Identify which cell holds the provided text, then report its [x, y] central coordinate. 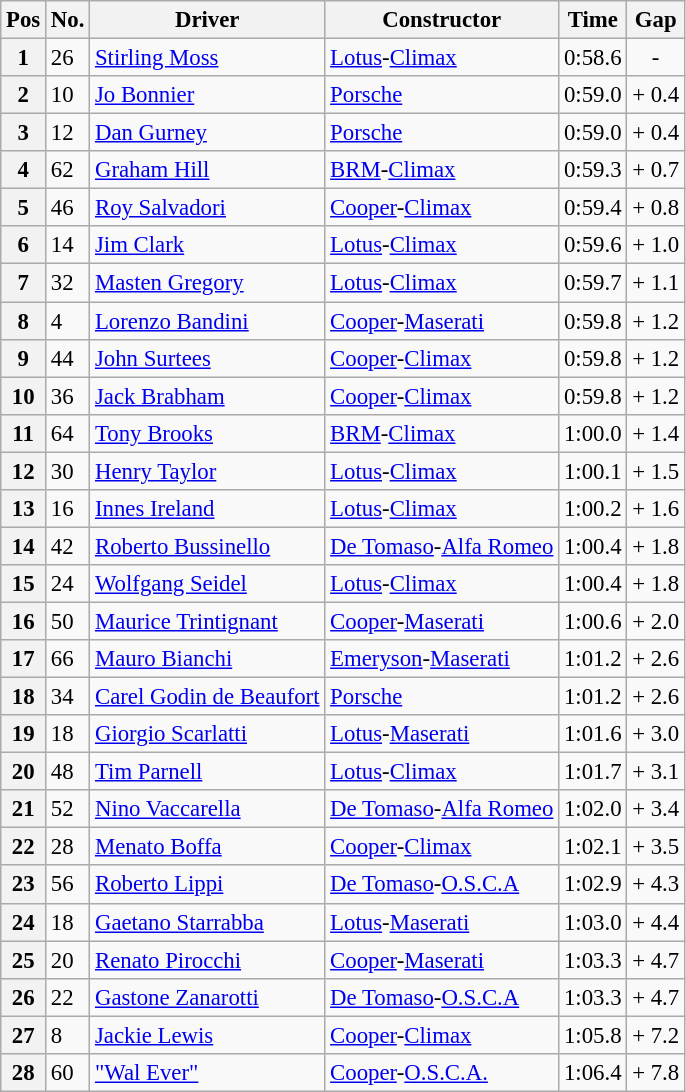
Roberto Lippi [208, 885]
62 [68, 170]
Mauro Bianchi [208, 659]
9 [24, 358]
+ 7.2 [656, 1035]
Tony Brooks [208, 433]
7 [24, 283]
1 [24, 58]
+ 3.4 [656, 809]
Cooper-O.S.C.A. [442, 1073]
Constructor [442, 20]
Masten Gregory [208, 283]
Pos [24, 20]
+ 1.6 [656, 509]
1:00.0 [593, 433]
25 [24, 960]
Gastone Zanarotti [208, 997]
No. [68, 20]
Wolfgang Seidel [208, 584]
+ 3.5 [656, 847]
Gaetano Starrabba [208, 922]
+ 0.8 [656, 208]
21 [24, 809]
0:59.7 [593, 283]
Driver [208, 20]
+ 1.1 [656, 283]
1:00.1 [593, 471]
Roy Salvadori [208, 208]
34 [68, 697]
Menato Boffa [208, 847]
30 [68, 471]
44 [68, 358]
23 [24, 885]
6 [24, 245]
48 [68, 772]
Time [593, 20]
1:00.6 [593, 621]
Jim Clark [208, 245]
"Wal Ever" [208, 1073]
13 [24, 509]
+ 1.5 [656, 471]
56 [68, 885]
Stirling Moss [208, 58]
Maurice Trintignant [208, 621]
+ 0.7 [656, 170]
1:02.9 [593, 885]
1:06.4 [593, 1073]
1:01.6 [593, 734]
19 [24, 734]
0:58.6 [593, 58]
+ 1.4 [656, 433]
Jack Brabham [208, 396]
Giorgio Scarlatti [208, 734]
+ 3.0 [656, 734]
42 [68, 546]
66 [68, 659]
11 [24, 433]
Tim Parnell [208, 772]
Henry Taylor [208, 471]
Roberto Bussinello [208, 546]
1:03.0 [593, 922]
Emeryson-Maserati [442, 659]
64 [68, 433]
Renato Pirocchi [208, 960]
1:02.1 [593, 847]
+ 2.0 [656, 621]
32 [68, 283]
Nino Vaccarella [208, 809]
3 [24, 133]
Jackie Lewis [208, 1035]
+ 3.1 [656, 772]
Gap [656, 20]
15 [24, 584]
+ 1.0 [656, 245]
0:59.3 [593, 170]
- [656, 58]
Lorenzo Bandini [208, 321]
27 [24, 1035]
2 [24, 95]
+ 4.3 [656, 885]
46 [68, 208]
0:59.4 [593, 208]
Carel Godin de Beaufort [208, 697]
Innes Ireland [208, 509]
50 [68, 621]
1:01.7 [593, 772]
1:02.0 [593, 809]
Graham Hill [208, 170]
John Surtees [208, 358]
17 [24, 659]
5 [24, 208]
0:59.6 [593, 245]
+ 4.4 [656, 922]
1:05.8 [593, 1035]
36 [68, 396]
Dan Gurney [208, 133]
+ 7.8 [656, 1073]
60 [68, 1073]
Jo Bonnier [208, 95]
1:00.2 [593, 509]
52 [68, 809]
